Detect which cell encompasses the target text, then output its (X, Y) center coordinate. 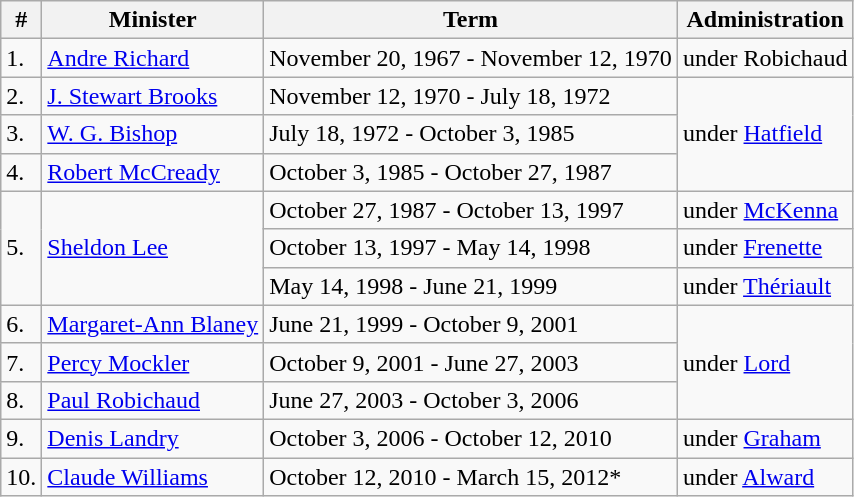
November 20, 1967 - November 12, 1970 (471, 58)
under McKenna (765, 210)
Margaret-Ann Blaney (153, 324)
October 27, 1987 - October 13, 1997 (471, 210)
7. (22, 362)
under Frenette (765, 248)
10. (22, 477)
Minister (153, 20)
under Alward (765, 477)
1. (22, 58)
Denis Landry (153, 438)
W. G. Bishop (153, 134)
2. (22, 96)
under Robichaud (765, 58)
Term (471, 20)
Claude Williams (153, 477)
May 14, 1998 - June 21, 1999 (471, 286)
3. (22, 134)
# (22, 20)
June 27, 2003 - October 3, 2006 (471, 400)
October 9, 2001 - June 27, 2003 (471, 362)
October 12, 2010 - March 15, 2012* (471, 477)
October 3, 2006 - October 12, 2010 (471, 438)
under Thériault (765, 286)
June 21, 1999 - October 9, 2001 (471, 324)
6. (22, 324)
October 3, 1985 - October 27, 1987 (471, 172)
under Hatfield (765, 134)
8. (22, 400)
under Graham (765, 438)
under Lord (765, 362)
Paul Robichaud (153, 400)
Robert McCready (153, 172)
5. (22, 248)
9. (22, 438)
Percy Mockler (153, 362)
November 12, 1970 - July 18, 1972 (471, 96)
J. Stewart Brooks (153, 96)
Administration (765, 20)
July 18, 1972 - October 3, 1985 (471, 134)
October 13, 1997 - May 14, 1998 (471, 248)
4. (22, 172)
Andre Richard (153, 58)
Sheldon Lee (153, 248)
